Find where the given text appears and provide that cell's center as [x, y] coordinate. 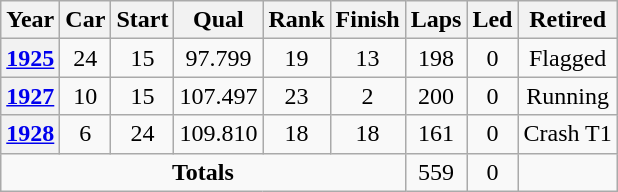
198 [436, 58]
Qual [218, 20]
Flagged [568, 58]
10 [86, 96]
161 [436, 134]
Running [568, 96]
Totals [203, 172]
Car [86, 20]
23 [296, 96]
Retired [568, 20]
Led [492, 20]
97.799 [218, 58]
1927 [30, 96]
Year [30, 20]
Crash T1 [568, 134]
2 [368, 96]
200 [436, 96]
Start [142, 20]
1925 [30, 58]
6 [86, 134]
1928 [30, 134]
Rank [296, 20]
Laps [436, 20]
559 [436, 172]
13 [368, 58]
Finish [368, 20]
19 [296, 58]
107.497 [218, 96]
109.810 [218, 134]
